Find where the given text appears and provide that cell's center as (X, Y) coordinate. 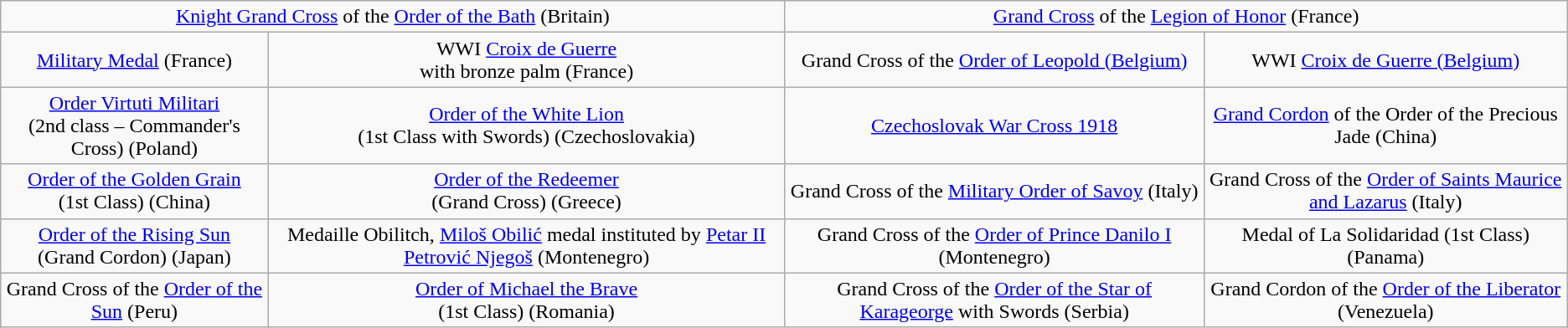
Grand Cross of the Order of Saints Maurice and Lazarus (Italy) (1385, 191)
Grand Cross of the Order of the Sun (Peru) (134, 300)
Knight Grand Cross of the Order of the Bath (Britain) (393, 17)
Medaille Obilitch, Miloš Obilić medal instituted by Petar II Petrović Njegoš (Montenegro) (526, 246)
Grand Cordon of the Order of the Liberator (Venezuela) (1385, 300)
Grand Cross of the Order of Prince Danilo I (Montenegro) (994, 246)
Czechoslovak War Cross 1918 (994, 126)
Order of Michael the Brave(1st Class) (Romania) (526, 300)
Order of the White Lion(1st Class with Swords) (Czechoslovakia) (526, 126)
Grand Cordon of the Order of the Precious Jade (China) (1385, 126)
Order Virtuti Militari(2nd class – Commander's Cross) (Poland) (134, 126)
Grand Cross of the Legion of Honor (France) (1176, 17)
Order of the Golden Grain(1st Class) (China) (134, 191)
Grand Cross of the Order of the Star of Karageorge with Swords (Serbia) (994, 300)
WWI Croix de Guerrewith bronze palm (France) (526, 60)
WWI Croix de Guerre (Belgium) (1385, 60)
Medal of La Solidaridad (1st Class) (Panama) (1385, 246)
Grand Cross of the Military Order of Savoy (Italy) (994, 191)
Order of the Rising Sun(Grand Cordon) (Japan) (134, 246)
Order of the Redeemer(Grand Cross) (Greece) (526, 191)
Grand Cross of the Order of Leopold (Belgium) (994, 60)
Military Medal (France) (134, 60)
